From the cell containing the given text, extract its center point as [x, y] coordinate. 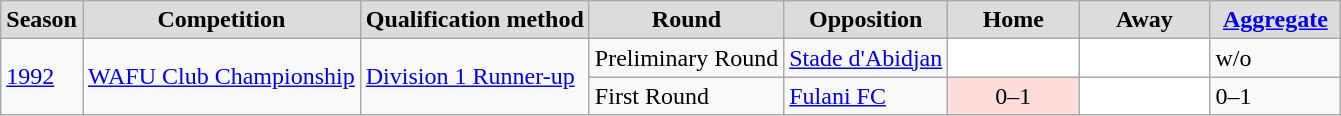
w/o [1276, 58]
Season [42, 20]
Competition [221, 20]
Preliminary Round [686, 58]
1992 [42, 77]
Stade d'Abidjan [866, 58]
Home [1014, 20]
Opposition [866, 20]
Round [686, 20]
First Round [686, 96]
WAFU Club Championship [221, 77]
Division 1 Runner-up [474, 77]
Away [1144, 20]
Aggregate [1276, 20]
Fulani FC [866, 96]
Qualification method [474, 20]
